Locate the cell with the specified text and output its (x, y) center coordinate. 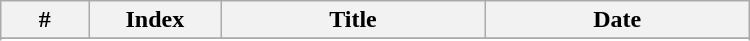
# (45, 20)
Title (353, 20)
Index (155, 20)
Date (617, 20)
